Scan for the cell matching the given text and deliver its (x, y) coordinate at center. 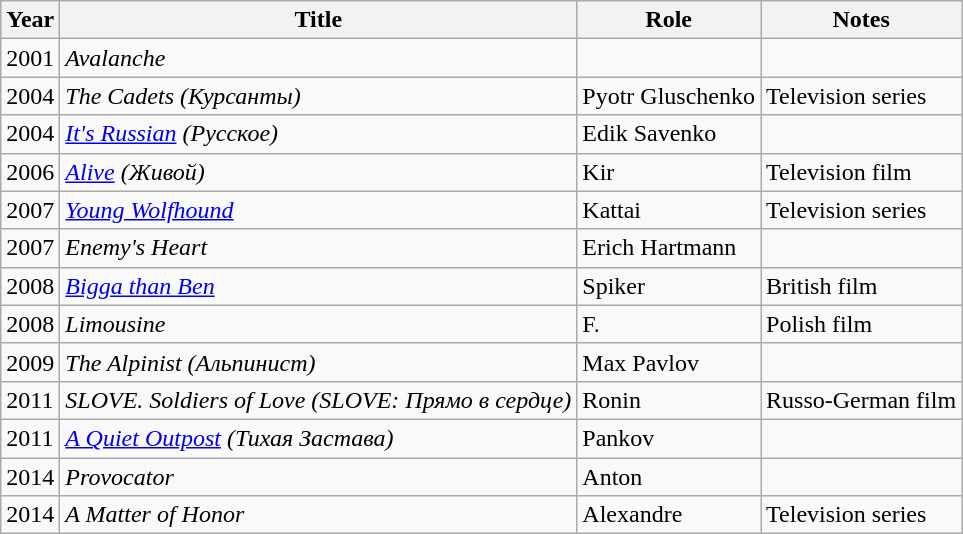
Year (30, 20)
Alexandre (669, 515)
Television film (862, 172)
2001 (30, 58)
A Matter of Honor (318, 515)
British film (862, 286)
Limousine (318, 324)
2009 (30, 362)
Bigga than Ben (318, 286)
Avalanche (318, 58)
Pyotr Gluschenko (669, 96)
It's Russian (Русское) (318, 134)
Ronin (669, 400)
Polish film (862, 324)
Enemy's Heart (318, 248)
Provocator (318, 477)
The Alpinist (Альпинист) (318, 362)
Spiker (669, 286)
Edik Savenko (669, 134)
A Quiet Outpost (Тихая Застава) (318, 438)
Kir (669, 172)
The Cadets (Курсанты) (318, 96)
SLOVE. Soldiers of Love (SLOVE: Прямо в сердце) (318, 400)
Anton (669, 477)
F. (669, 324)
Max Pavlov (669, 362)
Alive (Живой) (318, 172)
2006 (30, 172)
Pankov (669, 438)
Young Wolfhound (318, 210)
Russo-German film (862, 400)
Erich Hartmann (669, 248)
Kattai (669, 210)
Notes (862, 20)
Title (318, 20)
Role (669, 20)
